From the cell containing the given text, extract its center point as [x, y] coordinate. 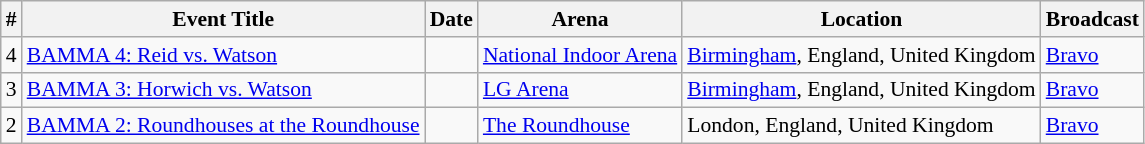
# [12, 19]
BAMMA 2: Roundhouses at the Roundhouse [224, 126]
3 [12, 90]
4 [12, 55]
Broadcast [1092, 19]
BAMMA 4: Reid vs. Watson [224, 55]
National Indoor Arena [580, 55]
Arena [580, 19]
The Roundhouse [580, 126]
2 [12, 126]
LG Arena [580, 90]
Location [861, 19]
BAMMA 3: Horwich vs. Watson [224, 90]
Date [452, 19]
Event Title [224, 19]
London, England, United Kingdom [861, 126]
